From the cell containing the given text, extract its center point as [X, Y] coordinate. 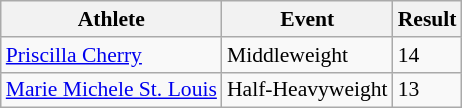
Priscilla Cherry [112, 55]
Athlete [112, 19]
14 [428, 55]
Marie Michele St. Louis [112, 90]
13 [428, 90]
Result [428, 19]
Event [308, 19]
Middleweight [308, 55]
Half-Heavyweight [308, 90]
